Detect which cell encompasses the target text, then output its (x, y) center coordinate. 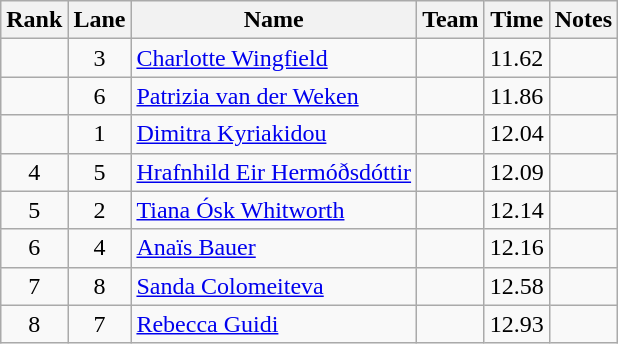
1 (100, 134)
Notes (583, 20)
11.62 (516, 58)
Sanda Colomeiteva (274, 286)
Patrizia van der Weken (274, 96)
12.93 (516, 324)
Hrafnhild Eir Hermóðsdóttir (274, 172)
2 (100, 210)
12.16 (516, 248)
12.14 (516, 210)
Anaïs Bauer (274, 248)
12.09 (516, 172)
Rebecca Guidi (274, 324)
12.58 (516, 286)
Name (274, 20)
11.86 (516, 96)
Time (516, 20)
12.04 (516, 134)
Dimitra Kyriakidou (274, 134)
Team (451, 20)
Tiana Ósk Whitworth (274, 210)
Charlotte Wingfield (274, 58)
3 (100, 58)
Lane (100, 20)
Rank (34, 20)
